Locate the cell with the specified text and output its [X, Y] center coordinate. 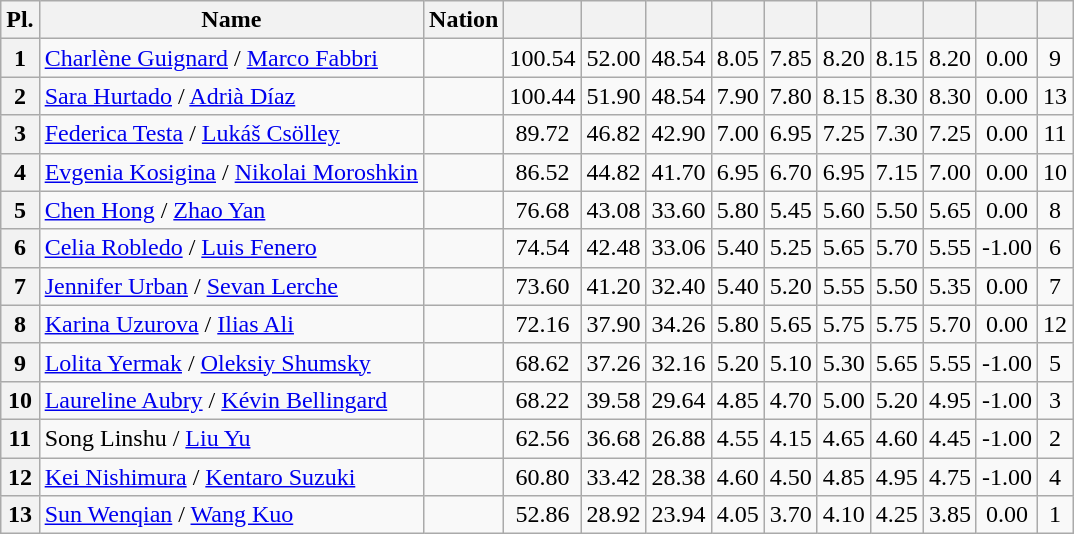
33.42 [614, 477]
23.94 [678, 515]
7.85 [790, 58]
86.52 [542, 172]
Celia Robledo / Luis Fenero [231, 248]
Chen Hong / Zhao Yan [231, 210]
Pl. [20, 20]
5.10 [790, 362]
7.15 [896, 172]
Nation [464, 20]
68.22 [542, 400]
72.16 [542, 324]
7.30 [896, 134]
8.05 [738, 58]
5.25 [790, 248]
62.56 [542, 438]
26.88 [678, 438]
46.82 [614, 134]
28.38 [678, 477]
Lolita Yermak / Oleksiy Shumsky [231, 362]
33.06 [678, 248]
29.64 [678, 400]
43.08 [614, 210]
4.05 [738, 515]
89.72 [542, 134]
Laureline Aubry / Kévin Bellingard [231, 400]
Evgenia Kosigina / Nikolai Moroshkin [231, 172]
41.70 [678, 172]
Jennifer Urban / Sevan Lerche [231, 286]
100.54 [542, 58]
4.50 [790, 477]
5.00 [844, 400]
42.90 [678, 134]
34.26 [678, 324]
5.30 [844, 362]
5.60 [844, 210]
5.35 [950, 286]
52.86 [542, 515]
Song Linshu / Liu Yu [231, 438]
Name [231, 20]
4.55 [738, 438]
Sara Hurtado / Adrià Díaz [231, 96]
3.70 [790, 515]
4.15 [790, 438]
76.68 [542, 210]
6.70 [790, 172]
7.90 [738, 96]
4.10 [844, 515]
37.26 [614, 362]
33.60 [678, 210]
52.00 [614, 58]
4.75 [950, 477]
3.85 [950, 515]
4.25 [896, 515]
Sun Wenqian / Wang Kuo [231, 515]
28.92 [614, 515]
5.45 [790, 210]
74.54 [542, 248]
39.58 [614, 400]
42.48 [614, 248]
73.60 [542, 286]
41.20 [614, 286]
Charlène Guignard / Marco Fabbri [231, 58]
36.68 [614, 438]
Karina Uzurova / Ilias Ali [231, 324]
4.65 [844, 438]
32.16 [678, 362]
68.62 [542, 362]
60.80 [542, 477]
7.80 [790, 96]
Kei Nishimura / Kentaro Suzuki [231, 477]
4.70 [790, 400]
37.90 [614, 324]
4.45 [950, 438]
32.40 [678, 286]
44.82 [614, 172]
Federica Testa / Lukáš Csölley [231, 134]
51.90 [614, 96]
100.44 [542, 96]
